Find where the given text appears and provide that cell's center as (x, y) coordinate. 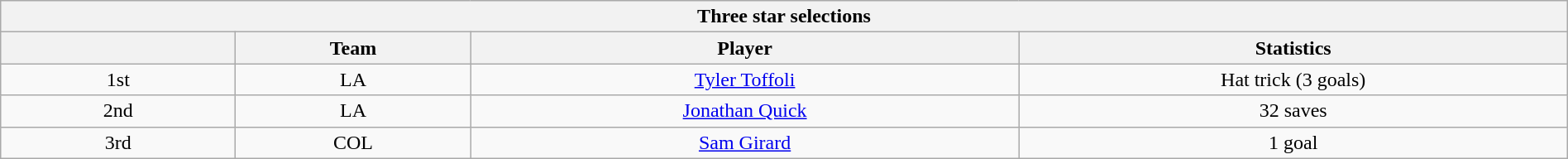
3rd (118, 142)
1 goal (1293, 142)
Jonathan Quick (744, 111)
Team (353, 48)
Player (744, 48)
32 saves (1293, 111)
COL (353, 142)
Statistics (1293, 48)
Three star selections (784, 17)
2nd (118, 111)
1st (118, 79)
Tyler Toffoli (744, 79)
Hat trick (3 goals) (1293, 79)
Sam Girard (744, 142)
